Pinpoint the cell where the given text exists, returning its [x, y] midpoint coordinate. 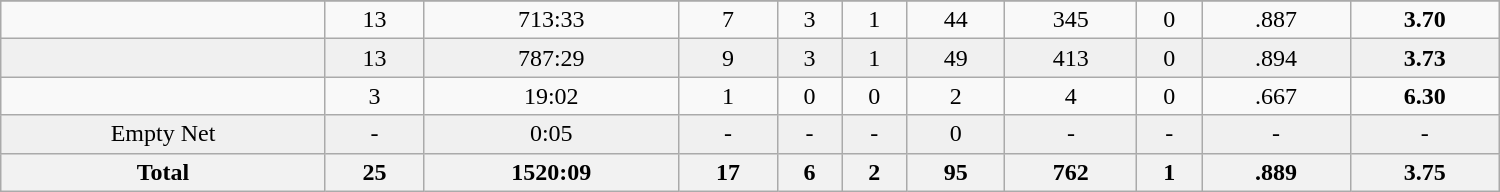
1520:09 [552, 172]
44 [956, 20]
3.70 [1424, 20]
345 [1071, 20]
17 [728, 172]
25 [374, 172]
Total [163, 172]
7 [728, 20]
.889 [1276, 172]
95 [956, 172]
19:02 [552, 96]
.887 [1276, 20]
713:33 [552, 20]
6.30 [1424, 96]
0:05 [552, 134]
Empty Net [163, 134]
762 [1071, 172]
6 [810, 172]
787:29 [552, 58]
.894 [1276, 58]
.667 [1276, 96]
3.75 [1424, 172]
3.73 [1424, 58]
9 [728, 58]
49 [956, 58]
413 [1071, 58]
4 [1071, 96]
